Extract the (x, y) coordinate from the center of the cell holding the provided text.  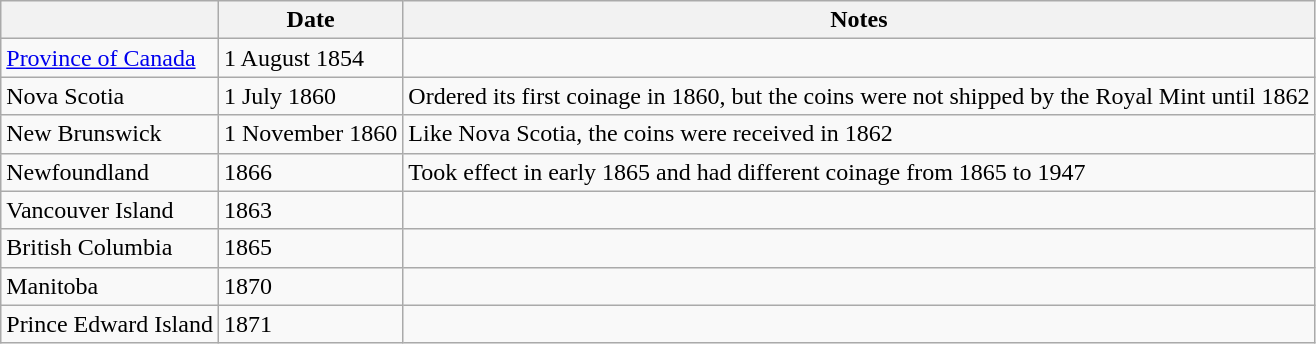
1865 (310, 248)
Vancouver Island (110, 210)
Prince Edward Island (110, 324)
1 August 1854 (310, 58)
Nova Scotia (110, 96)
Took effect in early 1865 and had different coinage from 1865 to 1947 (859, 172)
Manitoba (110, 286)
British Columbia (110, 248)
New Brunswick (110, 134)
1870 (310, 286)
Province of Canada (110, 58)
Date (310, 20)
Ordered its first coinage in 1860, but the coins were not shipped by the Royal Mint until 1862 (859, 96)
1871 (310, 324)
1863 (310, 210)
1 November 1860 (310, 134)
1866 (310, 172)
Notes (859, 20)
Newfoundland (110, 172)
1 July 1860 (310, 96)
Like Nova Scotia, the coins were received in 1862 (859, 134)
